Provide the (X, Y) coordinate of the cell's center where the given text is located.  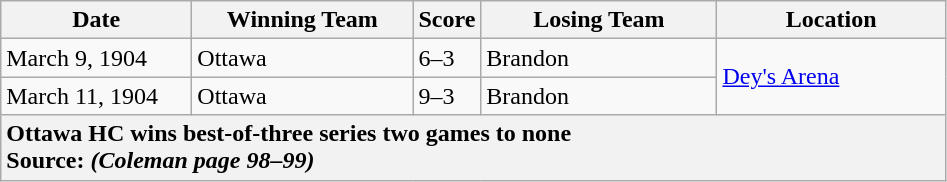
9–3 (447, 96)
6–3 (447, 58)
Date (96, 20)
Winning Team (302, 20)
March 9, 1904 (96, 58)
March 11, 1904 (96, 96)
Losing Team (599, 20)
Ottawa HC wins best-of-three series two games to noneSource: (Coleman page 98–99) (474, 148)
Location (832, 20)
Dey's Arena (832, 77)
Score (447, 20)
